Output the (X, Y) coordinate of the center of the cell containing the given text.  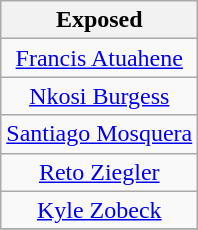
Santiago Mosquera (100, 134)
Francis Atuahene (100, 58)
Nkosi Burgess (100, 96)
Reto Ziegler (100, 172)
Kyle Zobeck (100, 210)
Exposed (100, 20)
